Identify which cell holds the provided text, then report its [X, Y] central coordinate. 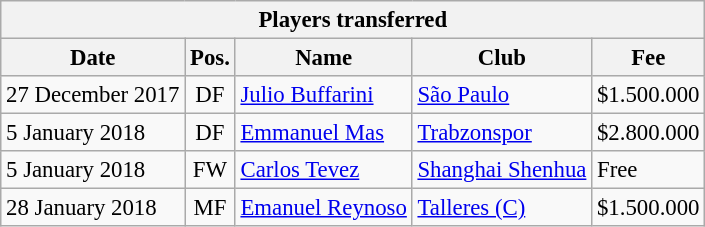
Pos. [210, 58]
Julio Buffarini [324, 95]
27 December 2017 [93, 95]
Talleres (C) [502, 208]
Trabzonspor [502, 133]
28 January 2018 [93, 208]
Fee [648, 58]
Carlos Tevez [324, 170]
Shanghai Shenhua [502, 170]
São Paulo [502, 95]
Club [502, 58]
Name [324, 58]
FW [210, 170]
Players transferred [353, 20]
Emanuel Reynoso [324, 208]
MF [210, 208]
Emmanuel Mas [324, 133]
Date [93, 58]
$2.800.000 [648, 133]
Free [648, 170]
